Return the [X, Y] coordinate for the center point of the cell that contains the specified text.  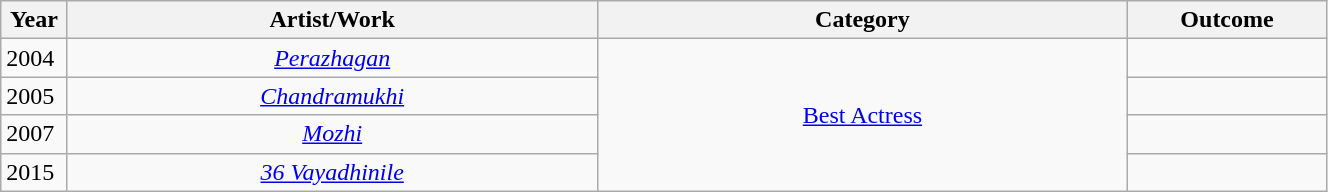
2007 [34, 134]
36 Vayadhinile [332, 172]
2015 [34, 172]
Perazhagan [332, 58]
Year [34, 20]
Outcome [1228, 20]
Best Actress [862, 115]
Mozhi [332, 134]
Chandramukhi [332, 96]
Category [862, 20]
2004 [34, 58]
2005 [34, 96]
Artist/Work [332, 20]
